Pinpoint the cell where the given text exists, returning its (x, y) midpoint coordinate. 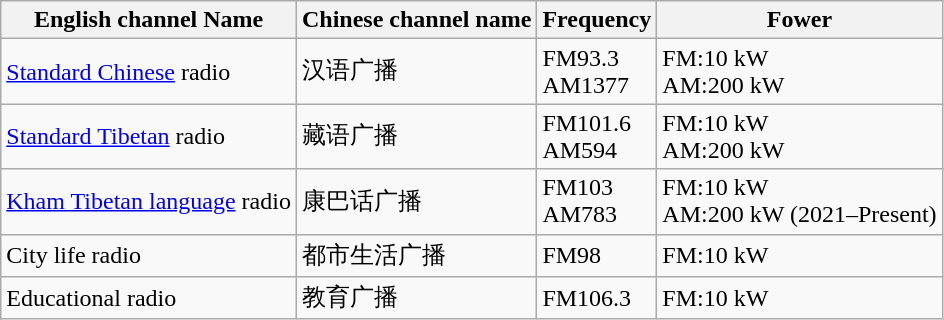
Chinese channel name (416, 20)
City life radio (149, 256)
Standard Chinese radio (149, 72)
Frequency (597, 20)
FM103AM783 (597, 202)
汉语广播 (416, 72)
藏语广播 (416, 136)
Kham Tibetan language radio (149, 202)
康巴话广播 (416, 202)
FM98 (597, 256)
FM:10 kWAM:200 kW (2021–Present) (800, 202)
English channel Name (149, 20)
FM106.3 (597, 298)
FM93.3AM1377 (597, 72)
Standard Tibetan radio (149, 136)
Fower (800, 20)
Educational radio (149, 298)
都市生活广播 (416, 256)
FM101.6AM594 (597, 136)
教育广播 (416, 298)
